From the cell containing the given text, extract its center point as [X, Y] coordinate. 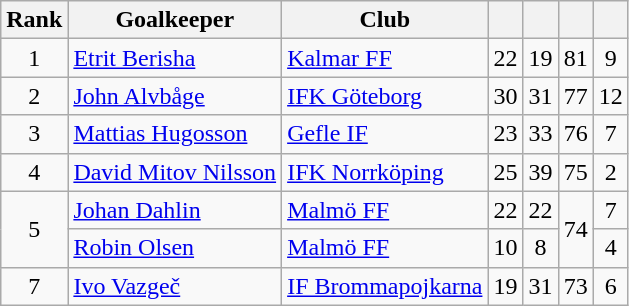
25 [506, 172]
Kalmar FF [385, 58]
39 [540, 172]
3 [34, 134]
33 [540, 134]
IF Brommapojkarna [385, 286]
IFK Göteborg [385, 96]
IFK Norrköping [385, 172]
Gefle IF [385, 134]
Goalkeeper [175, 20]
5 [34, 229]
30 [506, 96]
81 [576, 58]
1 [34, 58]
Rank [34, 20]
Johan Dahlin [175, 210]
Club [385, 20]
75 [576, 172]
8 [540, 248]
Mattias Hugosson [175, 134]
David Mitov Nilsson [175, 172]
73 [576, 286]
10 [506, 248]
77 [576, 96]
John Alvbåge [175, 96]
Etrit Berisha [175, 58]
Robin Olsen [175, 248]
23 [506, 134]
9 [610, 58]
74 [576, 229]
12 [610, 96]
Ivo Vazgeč [175, 286]
76 [576, 134]
6 [610, 286]
